Return [X, Y] of the center of cell containing provided text 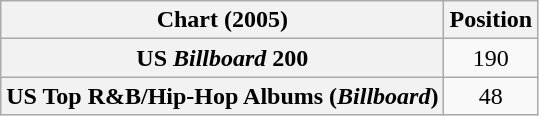
US Billboard 200 [222, 58]
Chart (2005) [222, 20]
Position [491, 20]
190 [491, 58]
48 [491, 96]
US Top R&B/Hip-Hop Albums (Billboard) [222, 96]
